Search for the cell housing the specified text and yield its (x, y) center coordinate. 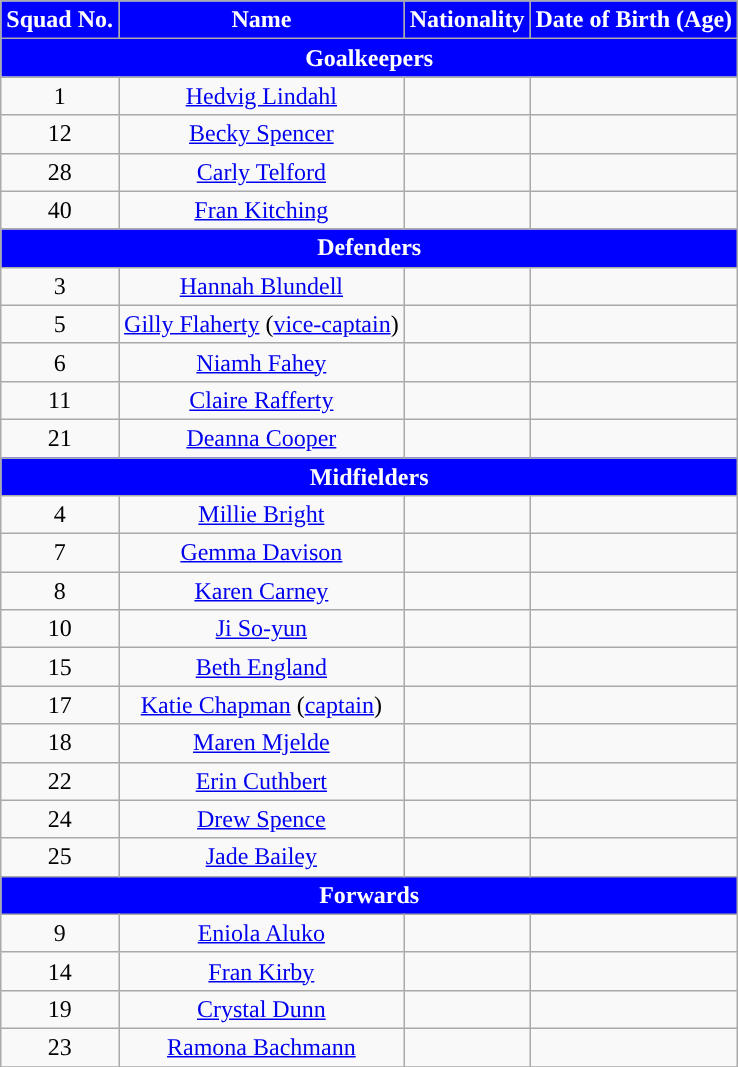
Ramona Bachmann (262, 1047)
Millie Bright (262, 515)
Gilly Flaherty (vice-captain) (262, 324)
8 (60, 591)
9 (60, 933)
Karen Carney (262, 591)
17 (60, 705)
Niamh Fahey (262, 362)
25 (60, 857)
19 (60, 1009)
Defenders (370, 248)
Carly Telford (262, 172)
21 (60, 438)
1 (60, 96)
Becky Spencer (262, 134)
5 (60, 324)
Erin Cuthbert (262, 781)
Gemma Davison (262, 553)
7 (60, 553)
24 (60, 819)
10 (60, 629)
Name (262, 20)
Claire Rafferty (262, 400)
Crystal Dunn (262, 1009)
Katie Chapman (captain) (262, 705)
40 (60, 210)
Jade Bailey (262, 857)
Fran Kitching (262, 210)
4 (60, 515)
Ji So-yun (262, 629)
Forwards (370, 895)
Fran Kirby (262, 971)
Date of Birth (Age) (634, 20)
6 (60, 362)
23 (60, 1047)
Beth England (262, 667)
3 (60, 286)
28 (60, 172)
12 (60, 134)
Midfielders (370, 477)
14 (60, 971)
Nationality (467, 20)
Drew Spence (262, 819)
Eniola Aluko (262, 933)
Squad No. (60, 20)
18 (60, 743)
Hedvig Lindahl (262, 96)
Goalkeepers (370, 58)
Hannah Blundell (262, 286)
22 (60, 781)
11 (60, 400)
15 (60, 667)
Deanna Cooper (262, 438)
Maren Mjelde (262, 743)
